Determine the (X, Y) coordinate at the center of the cell enclosing the given text.  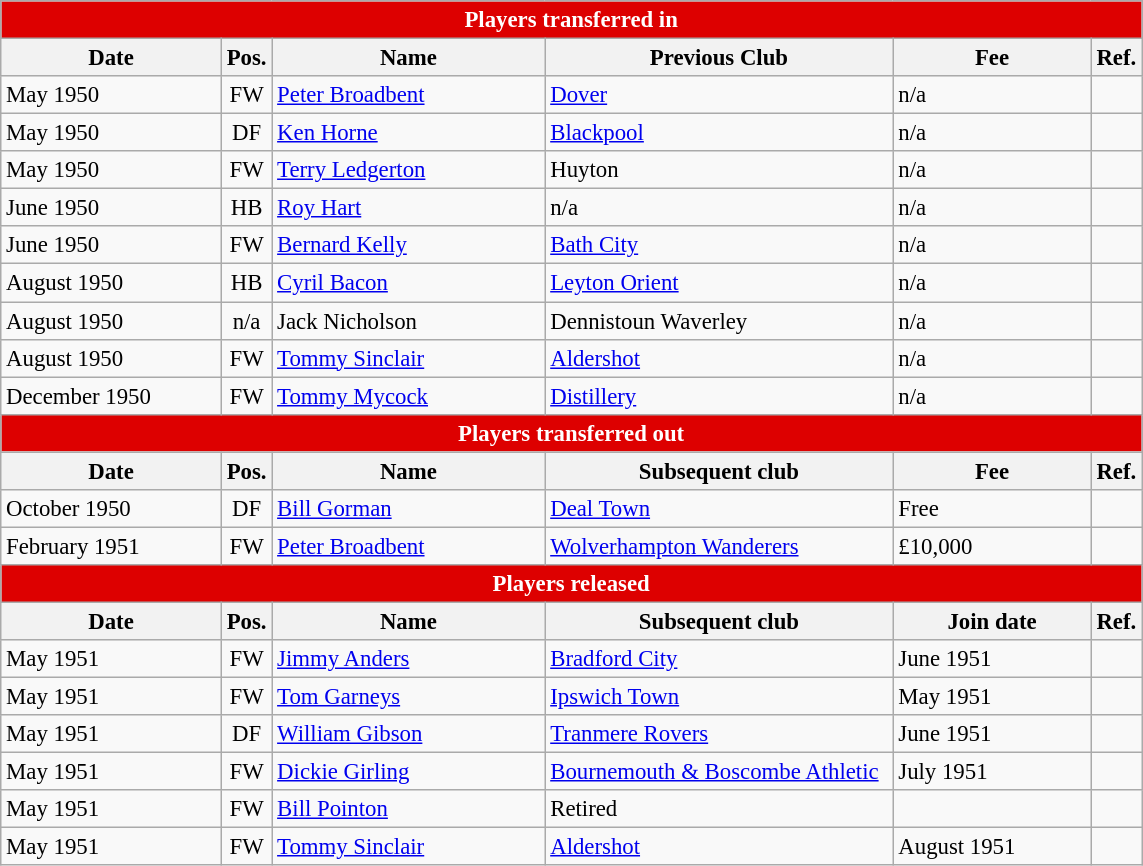
Bill Gorman (408, 509)
Previous Club (719, 58)
Bill Pointon (408, 809)
July 1951 (992, 772)
Jack Nicholson (408, 321)
Dickie Girling (408, 772)
Players transferred in (572, 20)
Leyton Orient (719, 283)
December 1950 (112, 396)
William Gibson (408, 734)
Retired (719, 809)
Terry Ledgerton (408, 170)
Jimmy Anders (408, 659)
Tommy Mycock (408, 396)
Bath City (719, 245)
Bradford City (719, 659)
Players released (572, 584)
Tom Garneys (408, 697)
Dennistoun Waverley (719, 321)
Huyton (719, 170)
Cyril Bacon (408, 283)
Ipswich Town (719, 697)
Free (992, 509)
Players transferred out (572, 433)
Distillery (719, 396)
Roy Hart (408, 208)
October 1950 (112, 509)
Tranmere Rovers (719, 734)
Wolverhampton Wanderers (719, 546)
Deal Town (719, 509)
Join date (992, 621)
Bernard Kelly (408, 245)
Blackpool (719, 133)
Ken Horne (408, 133)
Dover (719, 95)
£10,000 (992, 546)
Bournemouth & Boscombe Athletic (719, 772)
August 1951 (992, 847)
February 1951 (112, 546)
